Locate the cell with the specified text and output its (x, y) center coordinate. 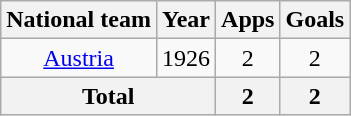
Goals (315, 20)
Austria (79, 58)
National team (79, 20)
1926 (186, 58)
Apps (248, 20)
Year (186, 20)
Total (108, 96)
